Scan for the cell matching the given text and deliver its (x, y) coordinate at center. 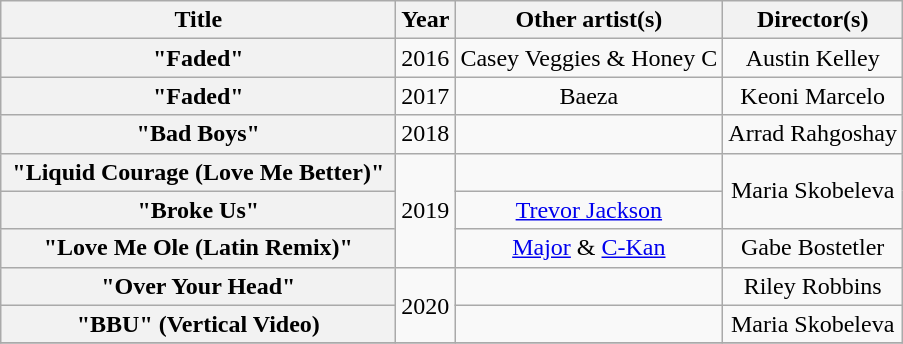
"BBU" (Vertical Video) (198, 324)
Other artist(s) (589, 20)
Title (198, 20)
Casey Veggies & Honey C (589, 58)
2018 (426, 134)
Baeza (589, 96)
Riley Robbins (813, 286)
"Broke Us" (198, 210)
"Love Me Ole (Latin Remix)" (198, 248)
Gabe Bostetler (813, 248)
2016 (426, 58)
Major & C-Kan (589, 248)
2020 (426, 305)
Director(s) (813, 20)
2017 (426, 96)
"Bad Boys" (198, 134)
Austin Kelley (813, 58)
Arrad Rahgoshay (813, 134)
Year (426, 20)
"Over Your Head" (198, 286)
Keoni Marcelo (813, 96)
"Liquid Courage (Love Me Better)" (198, 172)
Trevor Jackson (589, 210)
2019 (426, 210)
